Find where the given text appears and provide that cell's center as [x, y] coordinate. 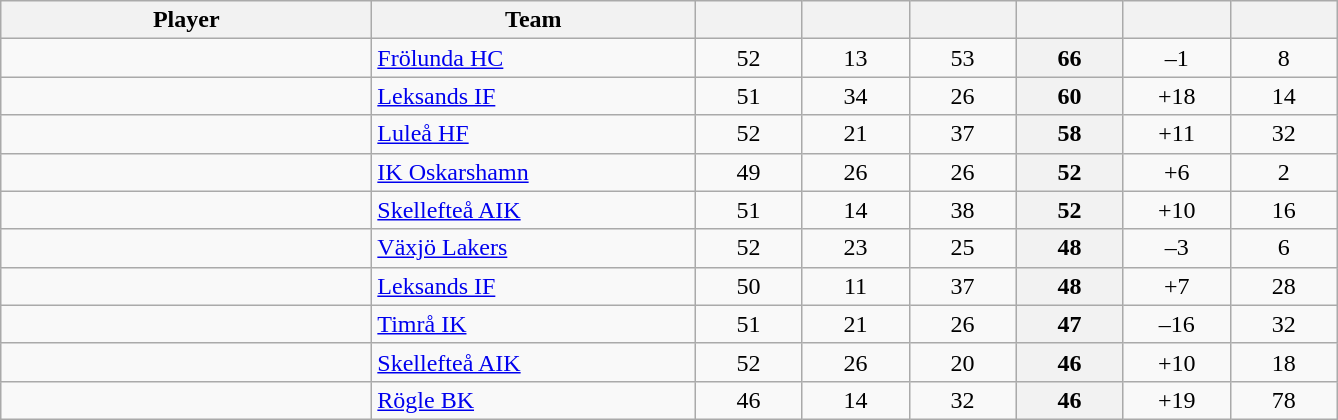
+18 [1176, 96]
2 [1284, 172]
18 [1284, 362]
11 [856, 286]
8 [1284, 58]
+6 [1176, 172]
–3 [1176, 248]
+19 [1176, 400]
47 [1070, 324]
–1 [1176, 58]
+7 [1176, 286]
60 [1070, 96]
–16 [1176, 324]
16 [1284, 210]
38 [962, 210]
34 [856, 96]
IK Oskarshamn [534, 172]
Player [186, 20]
58 [1070, 134]
23 [856, 248]
28 [1284, 286]
+11 [1176, 134]
66 [1070, 58]
49 [748, 172]
Luleå HF [534, 134]
13 [856, 58]
Rögle BK [534, 400]
53 [962, 58]
25 [962, 248]
50 [748, 286]
78 [1284, 400]
Team [534, 20]
6 [1284, 248]
Timrå IK [534, 324]
Växjö Lakers [534, 248]
Frölunda HC [534, 58]
20 [962, 362]
